Extract the [X, Y] coordinate from the center of the cell holding the provided text.  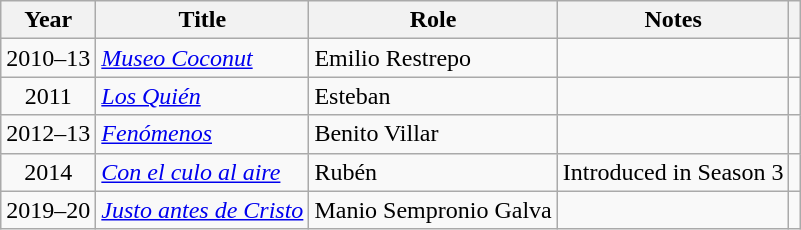
Justo antes de Cristo [202, 210]
Notes [673, 20]
Introduced in Season 3 [673, 172]
Con el culo al aire [202, 172]
2014 [48, 172]
Rubén [433, 172]
Fenómenos [202, 134]
Museo Coconut [202, 58]
2019–20 [48, 210]
Title [202, 20]
2011 [48, 96]
Year [48, 20]
Benito Villar [433, 134]
2012–13 [48, 134]
Emilio Restrepo [433, 58]
Esteban [433, 96]
Los Quién [202, 96]
Manio Sempronio Galva [433, 210]
2010–13 [48, 58]
Role [433, 20]
